Scan for the cell matching the given text and deliver its (X, Y) coordinate at center. 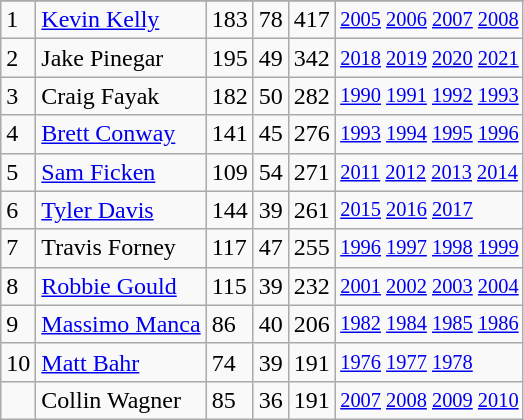
45 (270, 134)
85 (230, 400)
40 (270, 324)
1982 1984 1985 1986 (429, 324)
144 (230, 210)
2007 2008 2009 2010 (429, 400)
261 (312, 210)
109 (230, 172)
1996 1997 1998 1999 (429, 248)
Kevin Kelly (121, 20)
141 (230, 134)
2005 2006 2007 2008 (429, 20)
1993 1994 1995 1996 (429, 134)
5 (18, 172)
78 (270, 20)
195 (230, 58)
9 (18, 324)
1 (18, 20)
10 (18, 362)
282 (312, 96)
2018 2019 2020 2021 (429, 58)
182 (230, 96)
54 (270, 172)
1976 1977 1978 (429, 362)
2015 2016 2017 (429, 210)
4 (18, 134)
Matt Bahr (121, 362)
276 (312, 134)
8 (18, 286)
206 (312, 324)
2 (18, 58)
342 (312, 58)
49 (270, 58)
271 (312, 172)
Tyler Davis (121, 210)
86 (230, 324)
115 (230, 286)
3 (18, 96)
Robbie Gould (121, 286)
117 (230, 248)
Jake Pinegar (121, 58)
Craig Fayak (121, 96)
Sam Ficken (121, 172)
255 (312, 248)
Massimo Manca (121, 324)
417 (312, 20)
Collin Wagner (121, 400)
47 (270, 248)
232 (312, 286)
7 (18, 248)
1990 1991 1992 1993 (429, 96)
6 (18, 210)
2001 2002 2003 2004 (429, 286)
183 (230, 20)
Brett Conway (121, 134)
74 (230, 362)
50 (270, 96)
36 (270, 400)
2011 2012 2013 2014 (429, 172)
Travis Forney (121, 248)
